Extract the [X, Y] coordinate from the center of the cell holding the provided text.  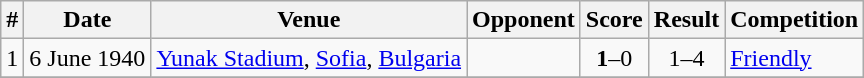
Date [88, 20]
Venue [309, 20]
1 [12, 58]
Opponent [524, 20]
Competition [794, 20]
Result [686, 20]
6 June 1940 [88, 58]
1–0 [614, 58]
# [12, 20]
Score [614, 20]
1–4 [686, 58]
Friendly [794, 58]
Yunak Stadium, Sofia, Bulgaria [309, 58]
